Provide the (x, y) coordinate of the cell's center where the given text is located.  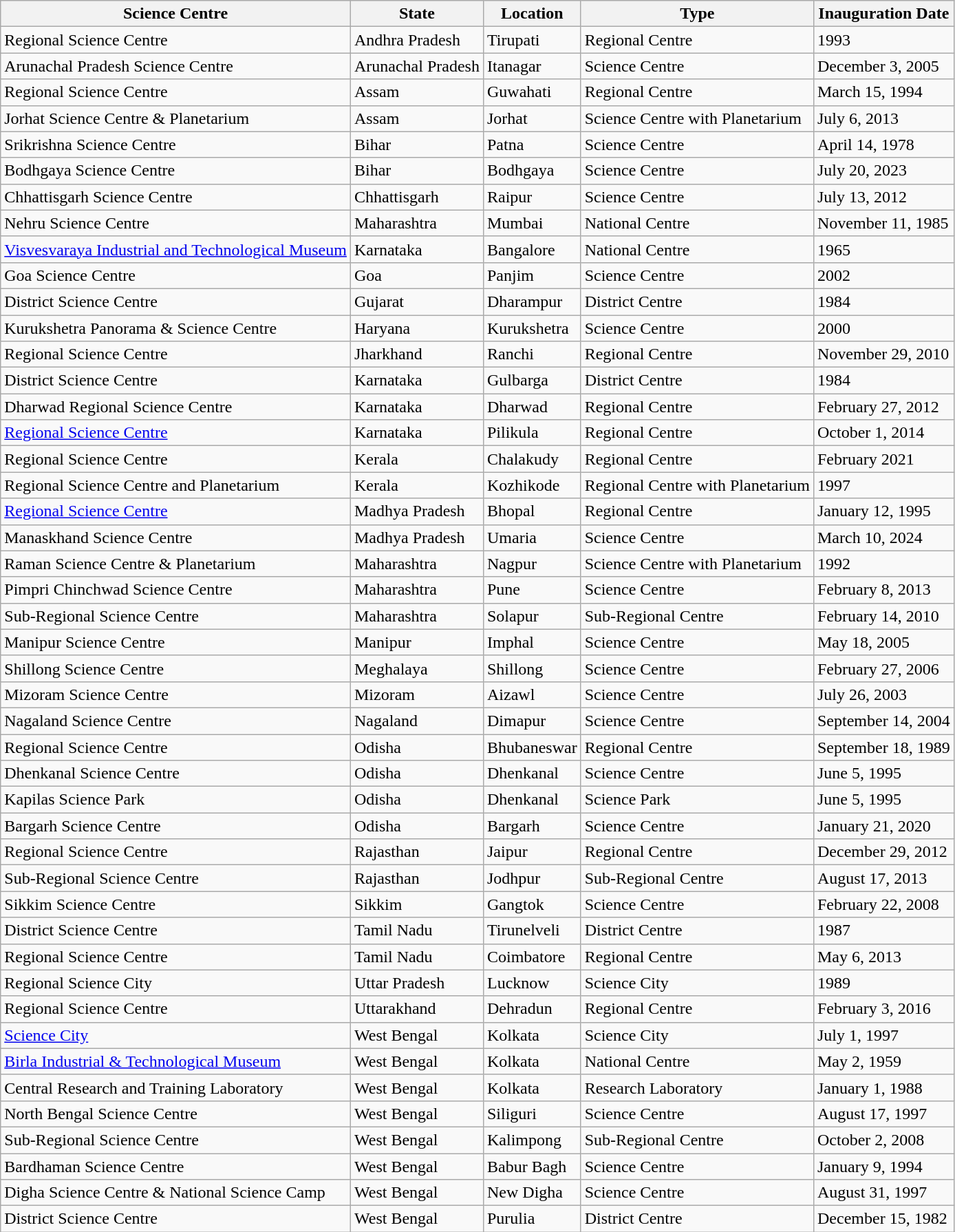
North Bengal Science Centre (176, 1114)
Haryana (417, 328)
1965 (883, 249)
November 29, 2010 (883, 354)
August 17, 2013 (883, 878)
Chhattisgarh (417, 197)
December 15, 1982 (883, 1219)
Meghalaya (417, 668)
October 1, 2014 (883, 433)
March 15, 1994 (883, 92)
July 6, 2013 (883, 118)
Sikkim (417, 904)
December 29, 2012 (883, 852)
Imphal (532, 642)
October 2, 2008 (883, 1140)
Dehradun (532, 1009)
August 31, 1997 (883, 1193)
January 1, 1988 (883, 1087)
Dharampur (532, 301)
1997 (883, 485)
Shillong (532, 668)
Umaria (532, 538)
Visvesvaraya Industrial and Technological Museum (176, 249)
Raipur (532, 197)
New Digha (532, 1193)
Sikkim Science Centre (176, 904)
Mizoram Science Centre (176, 694)
Manaskhand Science Centre (176, 538)
Location (532, 14)
September 14, 2004 (883, 721)
Jorhat (532, 118)
July 1, 1997 (883, 1035)
Panjim (532, 275)
Uttarakhand (417, 1009)
Kurukshetra Panorama & Science Centre (176, 328)
Bargarh (532, 826)
Nagaland Science Centre (176, 721)
January 12, 1995 (883, 511)
Dharwad (532, 407)
Itanagar (532, 66)
Dharwad Regional Science Centre (176, 407)
Nagpur (532, 564)
Lucknow (532, 983)
1993 (883, 40)
Inauguration Date (883, 14)
Gangtok (532, 904)
Type (697, 14)
Kalimpong (532, 1140)
Guwahati (532, 92)
Coimbatore (532, 957)
Regional Science Centre and Planetarium (176, 485)
Chalakudy (532, 459)
Jorhat Science Centre & Planetarium (176, 118)
Kozhikode (532, 485)
February 2021 (883, 459)
Tirupati (532, 40)
Uttar Pradesh (417, 983)
Mizoram (417, 694)
Arunachal Pradesh (417, 66)
February 8, 2013 (883, 590)
Regional Science City (176, 983)
February 14, 2010 (883, 616)
Kurukshetra (532, 328)
February 22, 2008 (883, 904)
January 9, 1994 (883, 1167)
Dimapur (532, 721)
1989 (883, 983)
Babur Bagh (532, 1167)
Digha Science Centre & National Science Camp (176, 1193)
February 27, 2012 (883, 407)
March 10, 2024 (883, 538)
2000 (883, 328)
December 3, 2005 (883, 66)
Raman Science Centre & Planetarium (176, 564)
Research Laboratory (697, 1087)
Manipur Science Centre (176, 642)
Nagaland (417, 721)
Birla Industrial & Technological Museum (176, 1061)
Aizawl (532, 694)
July 20, 2023 (883, 171)
Pimpri Chinchwad Science Centre (176, 590)
Pilikula (532, 433)
Pune (532, 590)
May 18, 2005 (883, 642)
Jharkhand (417, 354)
Science Park (697, 800)
Andhra Pradesh (417, 40)
January 21, 2020 (883, 826)
April 14, 1978 (883, 145)
Chhattisgarh Science Centre (176, 197)
State (417, 14)
Bangalore (532, 249)
May 6, 2013 (883, 957)
Ranchi (532, 354)
Mumbai (532, 223)
Manipur (417, 642)
Nehru Science Centre (176, 223)
Arunachal Pradesh Science Centre (176, 66)
Bardhaman Science Centre (176, 1167)
August 17, 1997 (883, 1114)
May 2, 1959 (883, 1061)
September 18, 1989 (883, 747)
2002 (883, 275)
Bhubaneswar (532, 747)
Goa Science Centre (176, 275)
Goa (417, 275)
Siliguri (532, 1114)
Gulbarga (532, 381)
July 26, 2003 (883, 694)
Patna (532, 145)
Jodhpur (532, 878)
Gujarat (417, 301)
July 13, 2012 (883, 197)
Jaipur (532, 852)
Solapur (532, 616)
Regional Centre with Planetarium (697, 485)
Purulia (532, 1219)
Srikrishna Science Centre (176, 145)
Bargarh Science Centre (176, 826)
Bodhgaya (532, 171)
1992 (883, 564)
February 3, 2016 (883, 1009)
Bodhgaya Science Centre (176, 171)
Kapilas Science Park (176, 800)
February 27, 2006 (883, 668)
Bhopal (532, 511)
1987 (883, 931)
Dhenkanal Science Centre (176, 774)
November 11, 1985 (883, 223)
Shillong Science Centre (176, 668)
Tirunelveli (532, 931)
Central Research and Training Laboratory (176, 1087)
